Detect which cell encompasses the target text, then output its (x, y) center coordinate. 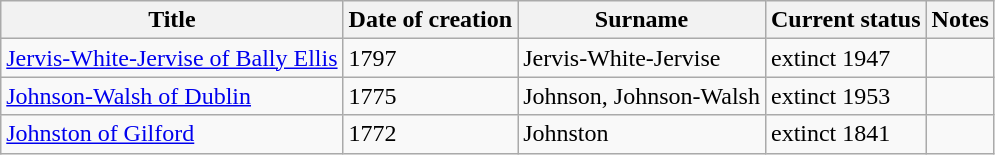
1797 (430, 58)
1775 (430, 96)
extinct 1947 (846, 58)
1772 (430, 134)
Johnston of Gilford (172, 134)
extinct 1841 (846, 134)
Notes (960, 20)
Date of creation (430, 20)
Jervis-White-Jervise of Bally Ellis (172, 58)
Surname (642, 20)
Johnson-Walsh of Dublin (172, 96)
Current status (846, 20)
extinct 1953 (846, 96)
Johnson, Johnson-Walsh (642, 96)
Johnston (642, 134)
Jervis-White-Jervise (642, 58)
Title (172, 20)
